Detect which cell encompasses the target text, then output its [X, Y] center coordinate. 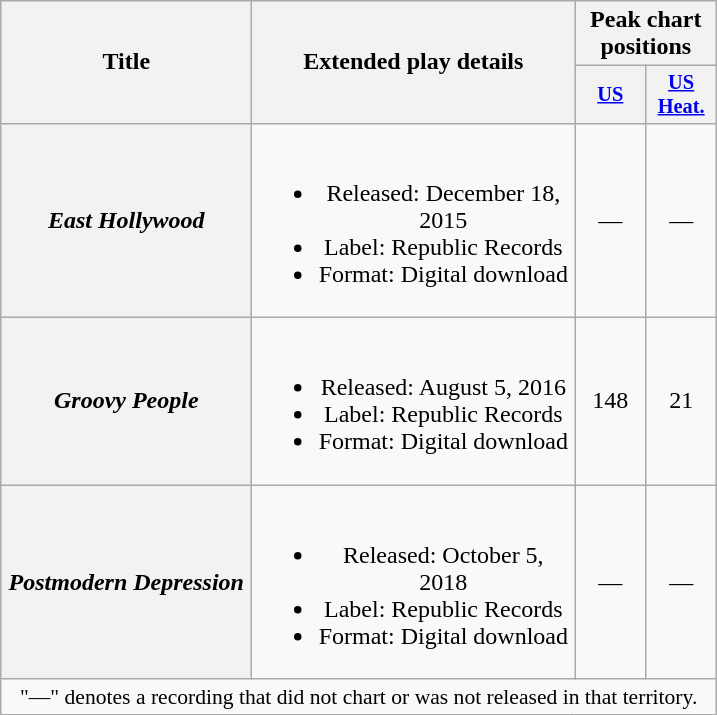
US [610, 95]
Extended play details [414, 62]
Title [126, 62]
East Hollywood [126, 220]
Peak chart positions [646, 34]
Released: August 5, 2016Label: Republic RecordsFormat: Digital download [414, 402]
Released: October 5, 2018Label: Republic RecordsFormat: Digital download [414, 582]
148 [610, 402]
USHeat. [682, 95]
"—" denotes a recording that did not chart or was not released in that territory. [359, 697]
21 [682, 402]
Released: December 18, 2015Label: Republic RecordsFormat: Digital download [414, 220]
Postmodern Depression [126, 582]
Groovy People [126, 402]
